Return [X, Y] of the center of cell containing provided text 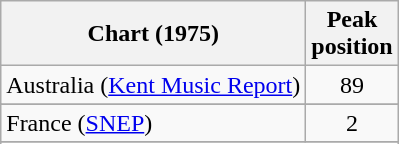
89 [352, 85]
Chart (1975) [154, 34]
2 [352, 123]
France (SNEP) [154, 123]
Peak position [352, 34]
Australia (Kent Music Report) [154, 85]
